Provide the [x, y] coordinate of the cell's center where the given text is located.  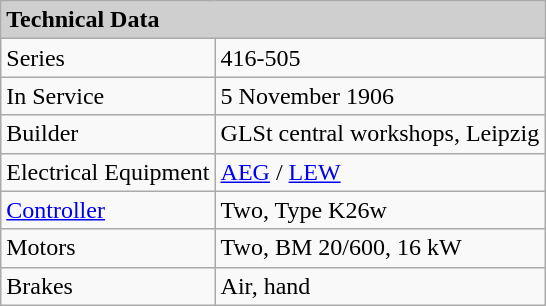
Two, BM 20/600, 16 kW [380, 248]
5 November 1906 [380, 96]
Controller [108, 210]
Motors [108, 248]
Builder [108, 134]
Series [108, 58]
In Service [108, 96]
Technical Data [273, 20]
Electrical Equipment [108, 172]
Two, Type K26w [380, 210]
AEG / LEW [380, 172]
Brakes [108, 286]
GLSt central workshops, Leipzig [380, 134]
416-505 [380, 58]
Air, hand [380, 286]
